Locate the cell with the specified text and output its (X, Y) center coordinate. 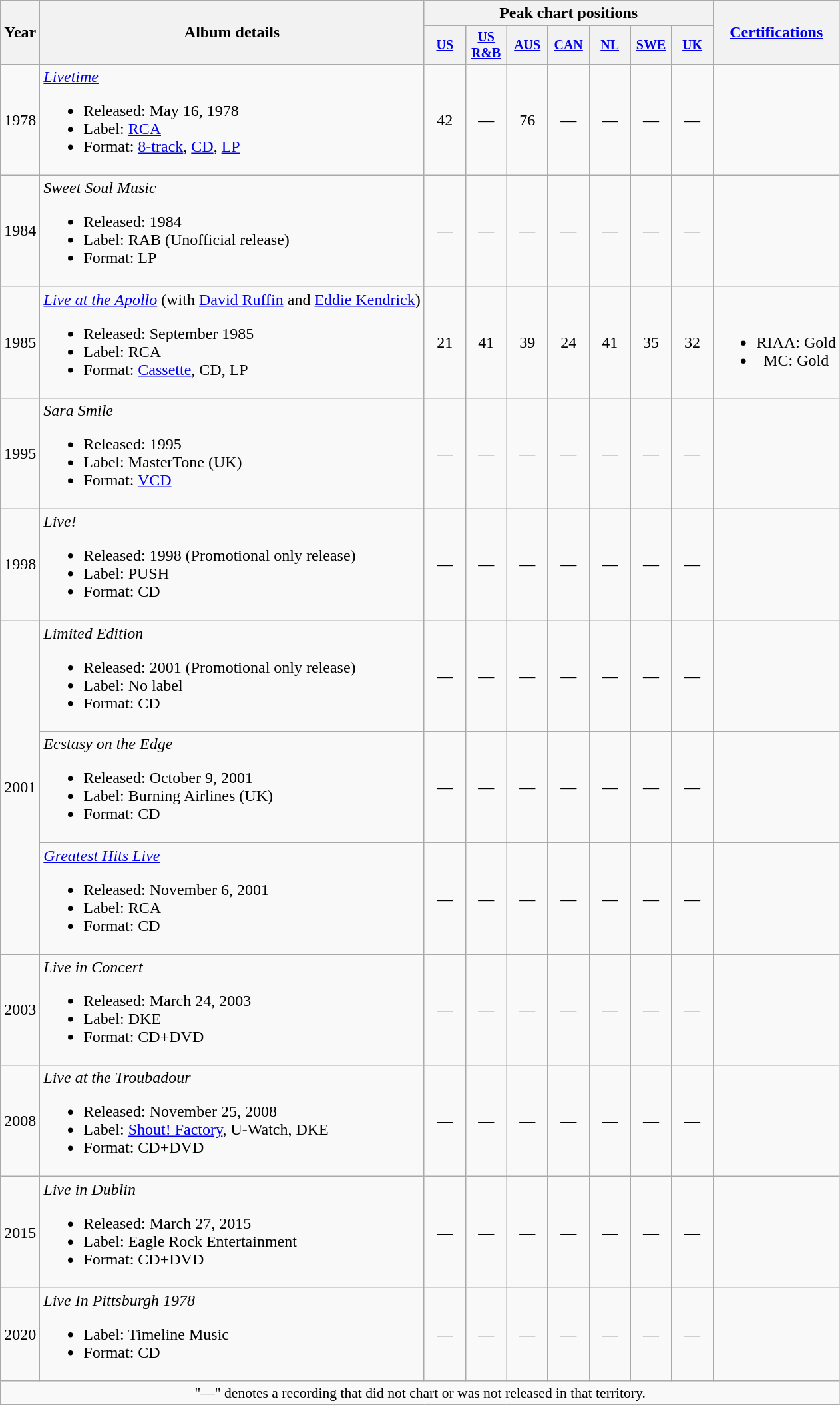
1984 (20, 230)
Year (20, 33)
Sara SmileReleased: 1995Label: MasterTone (UK)Format: VCD (232, 453)
2001 (20, 787)
"—" denotes a recording that did not chart or was not released in that territory. (421, 1393)
21 (445, 342)
LivetimeReleased: May 16, 1978Label: RCAFormat: 8-track, CD, LP (232, 120)
SWE (651, 45)
Live In Pittsburgh 1978Label: Timeline MusicFormat: CD (232, 1334)
Greatest Hits LiveReleased: November 6, 2001Label: RCAFormat: CD (232, 899)
2003 (20, 1009)
Live at the Apollo (with David Ruffin and Eddie Kendrick)Released: September 1985Label: RCAFormat: Cassette, CD, LP (232, 342)
2008 (20, 1121)
Sweet Soul MusicReleased: 1984Label: RAB (Unofficial release)Format: LP (232, 230)
Ecstasy on the EdgeReleased: October 9, 2001Label: Burning Airlines (UK)Format: CD (232, 787)
2020 (20, 1334)
35 (651, 342)
NL (610, 45)
Album details (232, 33)
UK (692, 45)
2015 (20, 1232)
24 (568, 342)
39 (527, 342)
US (445, 45)
RIAA: GoldMC: Gold (776, 342)
USR&B (486, 45)
1998 (20, 565)
Live in DublinReleased: March 27, 2015Label: Eagle Rock EntertainmentFormat: CD+DVD (232, 1232)
Live in ConcertReleased: March 24, 2003Label: DKEFormat: CD+DVD (232, 1009)
42 (445, 120)
AUS (527, 45)
CAN (568, 45)
Certifications (776, 33)
1985 (20, 342)
Peak chart positions (568, 13)
Live!Released: 1998 (Promotional only release)Label: PUSHFormat: CD (232, 565)
Live at the TroubadourReleased: November 25, 2008Label: Shout! Factory, U-Watch, DKEFormat: CD+DVD (232, 1121)
76 (527, 120)
Limited EditionReleased: 2001 (Promotional only release)Label: No labelFormat: CD (232, 677)
1978 (20, 120)
1995 (20, 453)
32 (692, 342)
